Capture the cell that displays the provided text and extract its [x, y] central coordinate. 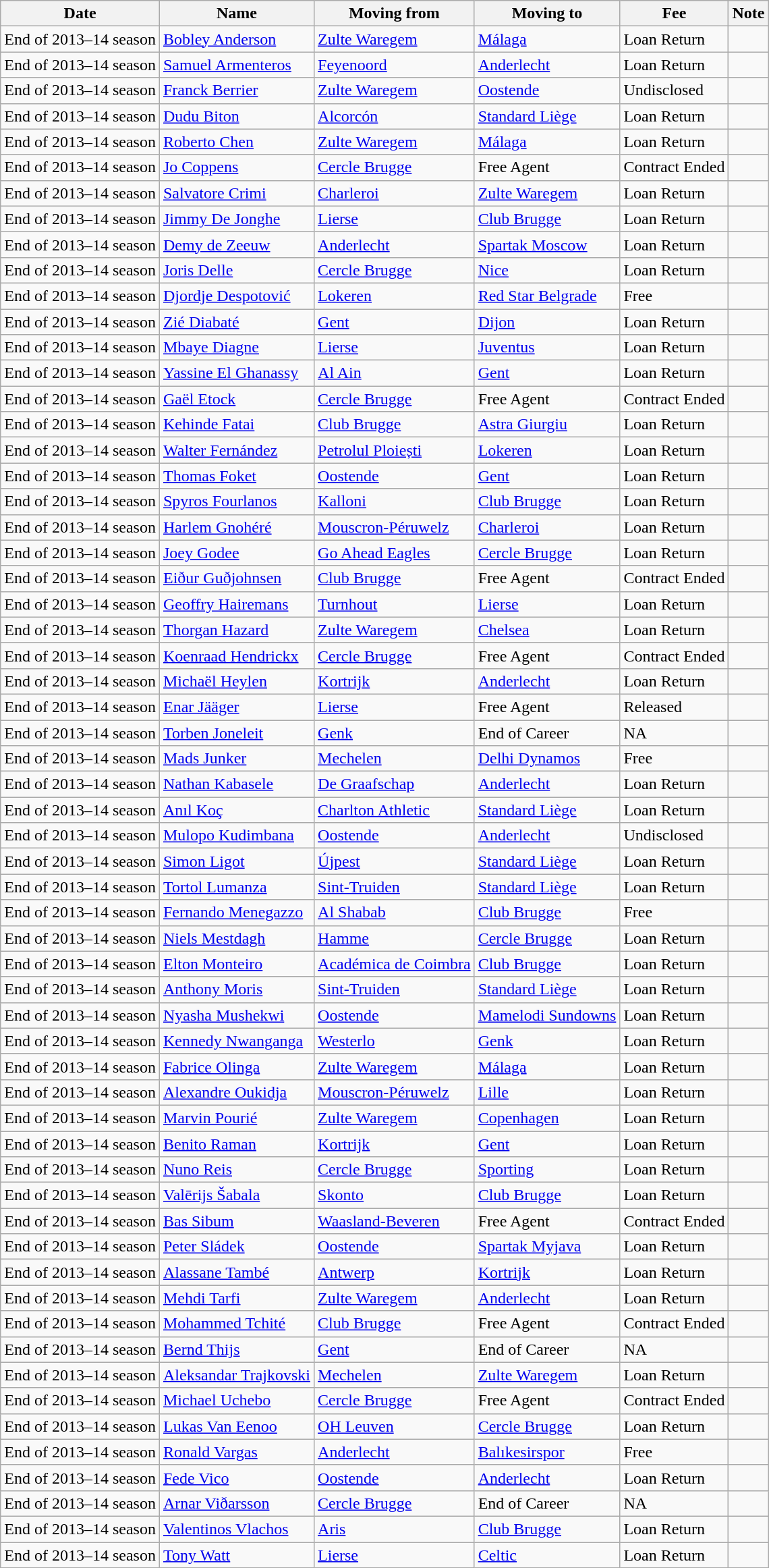
Sporting [547, 1170]
Mulopo Kudimbana [236, 836]
Demy de Zeeuw [236, 244]
Copenhagen [547, 1118]
Antwerp [395, 1272]
Eiður Guðjohnsen [236, 578]
Arnar Viðarsson [236, 1503]
Thomas Foket [236, 476]
Anthony Moris [236, 990]
Kehinde Fatai [236, 425]
Jimmy De Jonghe [236, 219]
Hamme [395, 938]
Académica de Coimbra [395, 964]
Juventus [547, 348]
Dudu Biton [236, 116]
Lukas Van Eenoo [236, 1426]
Bobley Anderson [236, 39]
OH Leuven [395, 1426]
Mohammed Tchité [236, 1324]
Spartak Moscow [547, 244]
Tortol Lumanza [236, 887]
Enar Jääger [236, 707]
Spartak Myjava [547, 1247]
Niels Mestdagh [236, 938]
Petrolul Ploiești [395, 450]
Anıl Koç [236, 810]
Name [236, 13]
Thorgan Hazard [236, 630]
Valentinos Vlachos [236, 1529]
Nice [547, 270]
Elton Monteiro [236, 964]
Walter Fernández [236, 450]
Released [675, 707]
Alassane També [236, 1272]
Celtic [547, 1555]
Benito Raman [236, 1144]
Marvin Pourié [236, 1118]
Astra Giurgiu [547, 425]
Michael Uchebo [236, 1401]
Fee [675, 13]
Red Star Belgrade [547, 296]
Westerlo [395, 1041]
Peter Sládek [236, 1247]
Moving to [547, 13]
Aris [395, 1529]
Gaël Etock [236, 399]
Roberto Chen [236, 142]
Turnhout [395, 604]
Kennedy Nwanganga [236, 1041]
Spyros Fourlanos [236, 502]
Michaël Heylen [236, 681]
Fede Vico [236, 1478]
Zié Diabaté [236, 322]
Alcorcón [395, 116]
Újpest [395, 861]
Franck Berrier [236, 90]
Dijon [547, 322]
Chelsea [547, 630]
Samuel Armenteros [236, 65]
Fernando Menegazzo [236, 913]
Valērijs Šabala [236, 1195]
Charlton Athletic [395, 810]
Jo Coppens [236, 167]
Skonto [395, 1195]
Djordje Despotović [236, 296]
Kalloni [395, 502]
Joris Delle [236, 270]
Ronald Vargas [236, 1452]
Bernd Thijs [236, 1349]
De Graafschap [395, 784]
Alexandre Oukidja [236, 1092]
Geoffry Hairemans [236, 604]
Al Ain [395, 373]
Yassine El Ghanassy [236, 373]
Salvatore Crimi [236, 193]
Moving from [395, 13]
Bas Sibum [236, 1221]
Al Shabab [395, 913]
Torben Joneleit [236, 732]
Tony Watt [236, 1555]
Nyasha Mushekwi [236, 1015]
Waasland-Beveren [395, 1221]
Mehdi Tarfi [236, 1298]
Harlem Gnohéré [236, 527]
Note [749, 13]
Aleksandar Trajkovski [236, 1375]
Joey Godee [236, 553]
Nuno Reis [236, 1170]
Date [80, 13]
Mamelodi Sundowns [547, 1015]
Balıkesirspor [547, 1452]
Mbaye Diagne [236, 348]
Fabrice Olinga [236, 1066]
Lille [547, 1092]
Feyenoord [395, 65]
Delhi Dynamos [547, 759]
Mads Junker [236, 759]
Koenraad Hendrickx [236, 655]
Simon Ligot [236, 861]
Go Ahead Eagles [395, 553]
Nathan Kabasele [236, 784]
